For the text-containing cell, return its midpoint in (x, y) coordinate format. 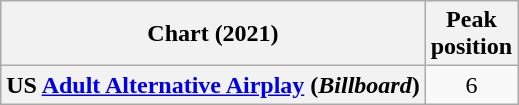
US Adult Alternative Airplay (Billboard) (213, 85)
Peakposition (471, 34)
Chart (2021) (213, 34)
6 (471, 85)
